Detect which cell encompasses the target text, then output its (x, y) center coordinate. 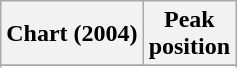
Chart (2004) (72, 34)
Peakposition (189, 34)
